Return the (x, y) coordinate for the center point of the cell that contains the specified text.  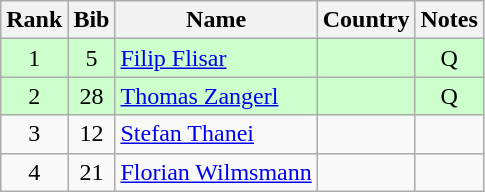
21 (92, 172)
12 (92, 134)
28 (92, 96)
4 (34, 172)
Thomas Zangerl (216, 96)
2 (34, 96)
Filip Flisar (216, 58)
Florian Wilmsmann (216, 172)
5 (92, 58)
1 (34, 58)
Name (216, 20)
Notes (449, 20)
Stefan Thanei (216, 134)
Bib (92, 20)
3 (34, 134)
Country (366, 20)
Rank (34, 20)
